Provide the [X, Y] coordinate of the cell's center where the given text is located.  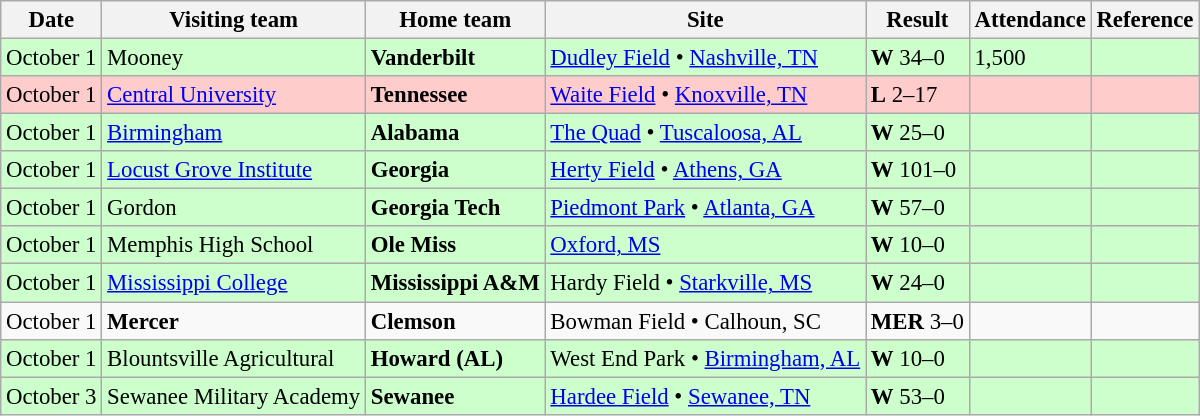
Clemson [455, 321]
Piedmont Park • Atlanta, GA [705, 208]
October 3 [52, 396]
Attendance [1030, 20]
Tennessee [455, 95]
W 57–0 [918, 208]
Oxford, MS [705, 245]
W 101–0 [918, 170]
Birmingham [234, 133]
L 2–17 [918, 95]
Reference [1145, 20]
Visiting team [234, 20]
Herty Field • Athens, GA [705, 170]
W 24–0 [918, 283]
Hardy Field • Starkville, MS [705, 283]
Vanderbilt [455, 58]
Ole Miss [455, 245]
Locust Grove Institute [234, 170]
Result [918, 20]
Memphis High School [234, 245]
Blountsville Agricultural [234, 358]
Georgia Tech [455, 208]
The Quad • Tuscaloosa, AL [705, 133]
Gordon [234, 208]
Sewanee Military Academy [234, 396]
Hardee Field • Sewanee, TN [705, 396]
W 53–0 [918, 396]
Waite Field • Knoxville, TN [705, 95]
Dudley Field • Nashville, TN [705, 58]
Date [52, 20]
Sewanee [455, 396]
W 34–0 [918, 58]
Mississippi College [234, 283]
Site [705, 20]
Mercer [234, 321]
Howard (AL) [455, 358]
1,500 [1030, 58]
MER 3–0 [918, 321]
W 25–0 [918, 133]
Mississippi A&M [455, 283]
Mooney [234, 58]
Georgia [455, 170]
Alabama [455, 133]
West End Park • Birmingham, AL [705, 358]
Bowman Field • Calhoun, SC [705, 321]
Central University [234, 95]
Home team [455, 20]
